Identify which cell holds the provided text, then report its [x, y] central coordinate. 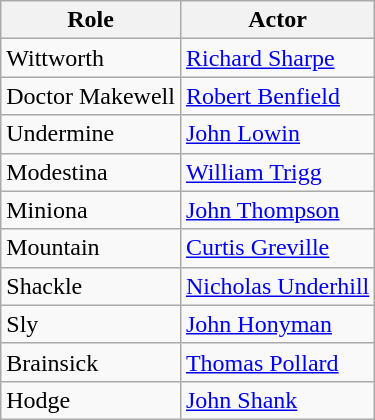
Hodge [91, 400]
John Honyman [277, 324]
Wittworth [91, 58]
Role [91, 20]
Thomas Pollard [277, 362]
John Lowin [277, 134]
Modestina [91, 172]
Brainsick [91, 362]
Shackle [91, 286]
William Trigg [277, 172]
Curtis Greville [277, 248]
Undermine [91, 134]
John Shank [277, 400]
Nicholas Underhill [277, 286]
Miniona [91, 210]
Robert Benfield [277, 96]
John Thompson [277, 210]
Doctor Makewell [91, 96]
Actor [277, 20]
Mountain [91, 248]
Sly [91, 324]
Richard Sharpe [277, 58]
